Return [x, y] of the center of cell containing provided text 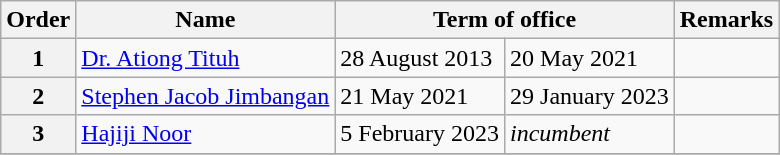
3 [38, 134]
incumbent [590, 134]
Stephen Jacob Jimbangan [206, 96]
Hajiji Noor [206, 134]
Remarks [726, 20]
1 [38, 58]
29 January 2023 [590, 96]
5 February 2023 [420, 134]
21 May 2021 [420, 96]
Name [206, 20]
2 [38, 96]
28 August 2013 [420, 58]
Term of office [504, 20]
Order [38, 20]
20 May 2021 [590, 58]
Dr. Ationg Tituh [206, 58]
